Return [x, y] of the center of cell containing provided text 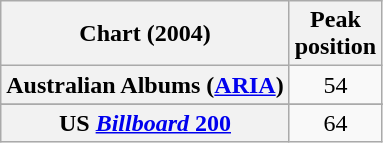
54 [335, 85]
Australian Albums (ARIA) [145, 85]
Chart (2004) [145, 34]
64 [335, 123]
Peakposition [335, 34]
US Billboard 200 [145, 123]
